Find where the given text appears and provide that cell's center as [X, Y] coordinate. 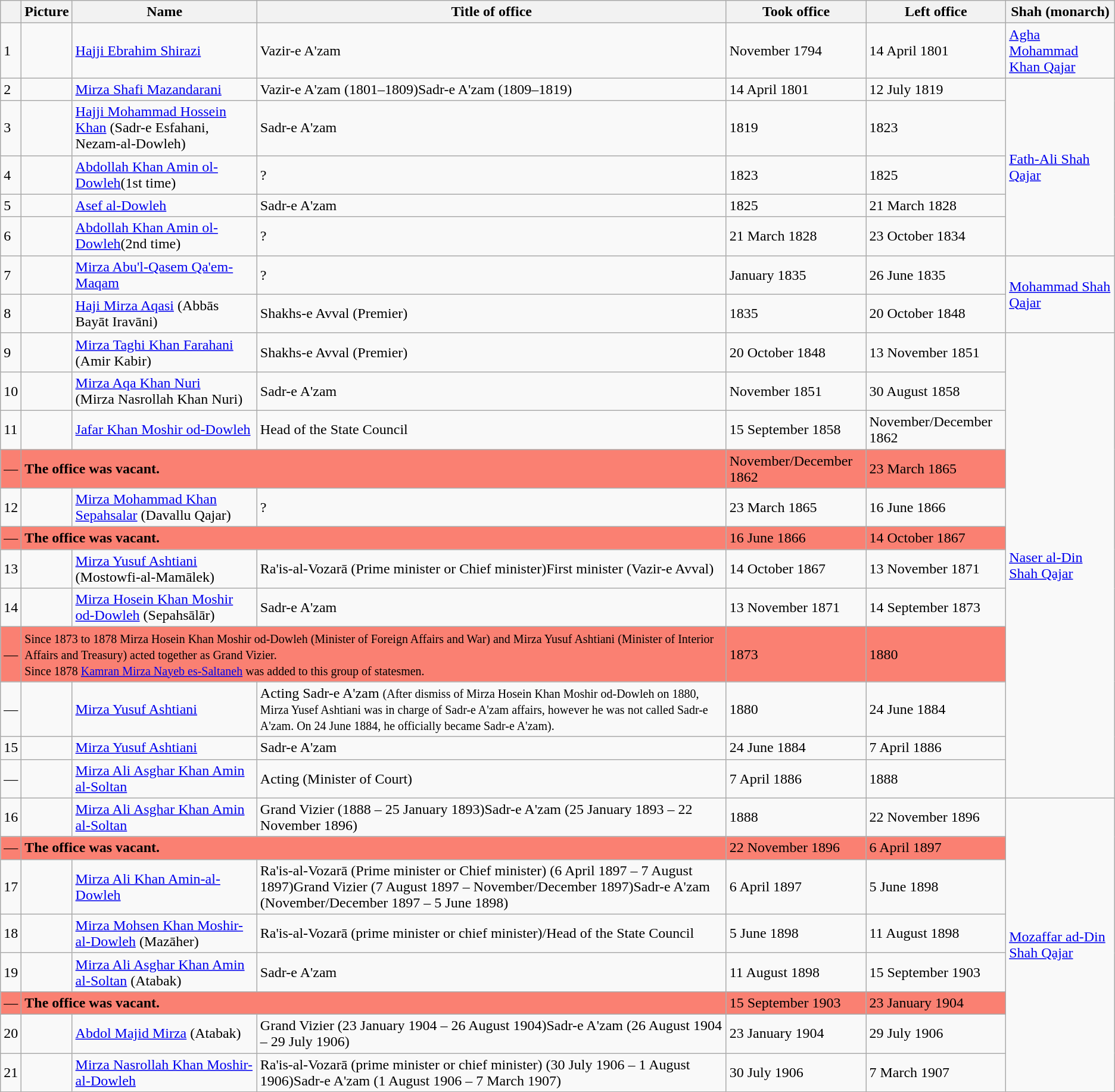
8 [11, 313]
November 1851 [796, 391]
3 [11, 128]
6 [11, 236]
12 July 1819 [936, 89]
Grand Vizier (1888 – 25 January 1893)Sadr-e A'zam (25 January 1893 – 22 November 1896) [491, 817]
Abdollah Khan Amin ol-Dowleh(1st time) [164, 175]
Head of the State Council [491, 430]
Mirza Shafi Mazandarani [164, 89]
1819 [796, 128]
30 August 1858 [936, 391]
10 [11, 391]
January 1835 [796, 275]
Name [164, 12]
Title of office [491, 12]
17 [11, 887]
19 [11, 972]
Vazir-e A'zam [491, 51]
1835 [796, 313]
Agha Mohammad Khan Qajar [1060, 51]
Mirza Mohsen Khan Moshir-al-Dowleh (Mazāher) [164, 934]
Mirza Yusuf Ashtiani(Mostowfi-al-Mamālek) [164, 569]
Took office [796, 12]
20 [11, 1034]
12 [11, 507]
Mirza Aqa Khan Nuri(Mirza Nasrollah Khan Nuri) [164, 391]
Haji Mirza Aqasi (Abbās Bayāt Iravāni) [164, 313]
1 [11, 51]
4 [11, 175]
5 [11, 205]
Hajji Mohammad Hossein Khan (Sadr-e Esfahani, Nezam-al-Dowleh) [164, 128]
7 March 1907 [936, 1072]
Jafar Khan Moshir od-Dowleh [164, 430]
Abdollah Khan Amin ol-Dowleh(2nd time) [164, 236]
13 [11, 569]
29 July 1906 [936, 1034]
15 September 1858 [796, 430]
Vazir-e A'zam (1801–1809)Sadr-e A'zam (1809–1819) [491, 89]
30 July 1906 [796, 1072]
Ra'is-al-Vozarā (prime minister or chief minister) (30 July 1906 – 1 August 1906)Sadr-e A'zam (1 August 1906 – 7 March 1907) [491, 1072]
7 [11, 275]
Picture [46, 12]
Mirza Nasrollah Khan Moshir-al-Dowleh [164, 1072]
2 [11, 89]
Mohammad Shah Qajar [1060, 294]
Mirza Taghi Khan Farahani (Amir Kabir) [164, 352]
16 [11, 817]
Ra'is-al-Vozarā (Prime minister or Chief minister)First minister (Vazir-e Avval) [491, 569]
Asef al-Dowleh [164, 205]
Mirza Ali Asghar Khan Amin al-Soltan (Atabak) [164, 972]
15 [11, 748]
14 [11, 607]
Ra'is-al-Vozarā (prime minister or chief minister)/Head of the State Council [491, 934]
Left office [936, 12]
11 [11, 430]
Mirza Ali Khan Amin-al-Dowleh [164, 887]
Mirza Hosein Khan Moshir od-Dowleh (Sepahsālār) [164, 607]
November 1794 [796, 51]
Abdol Majid Mirza (Atabak) [164, 1034]
18 [11, 934]
Mirza Mohammad Khan Sepahsalar (Davallu Qajar) [164, 507]
13 November 1851 [936, 352]
Hajji Ebrahim Shirazi [164, 51]
1873 [796, 654]
21 [11, 1072]
Mirza Abu'l-Qasem Qa'em-Maqam [164, 275]
Fath-Ali Shah Qajar [1060, 167]
Shah (monarch) [1060, 12]
14 September 1873 [936, 607]
23 October 1834 [936, 236]
Mozaffar ad-Din Shah Qajar [1060, 945]
Acting (Minister of Court) [491, 779]
9 [11, 352]
Naser al-Din Shah Qajar [1060, 566]
Grand Vizier (23 January 1904 – 26 August 1904)Sadr-e A'zam (26 August 1904 – 29 July 1906) [491, 1034]
26 June 1835 [936, 275]
